Provide the (x, y) coordinate of the cell's center where the given text is located.  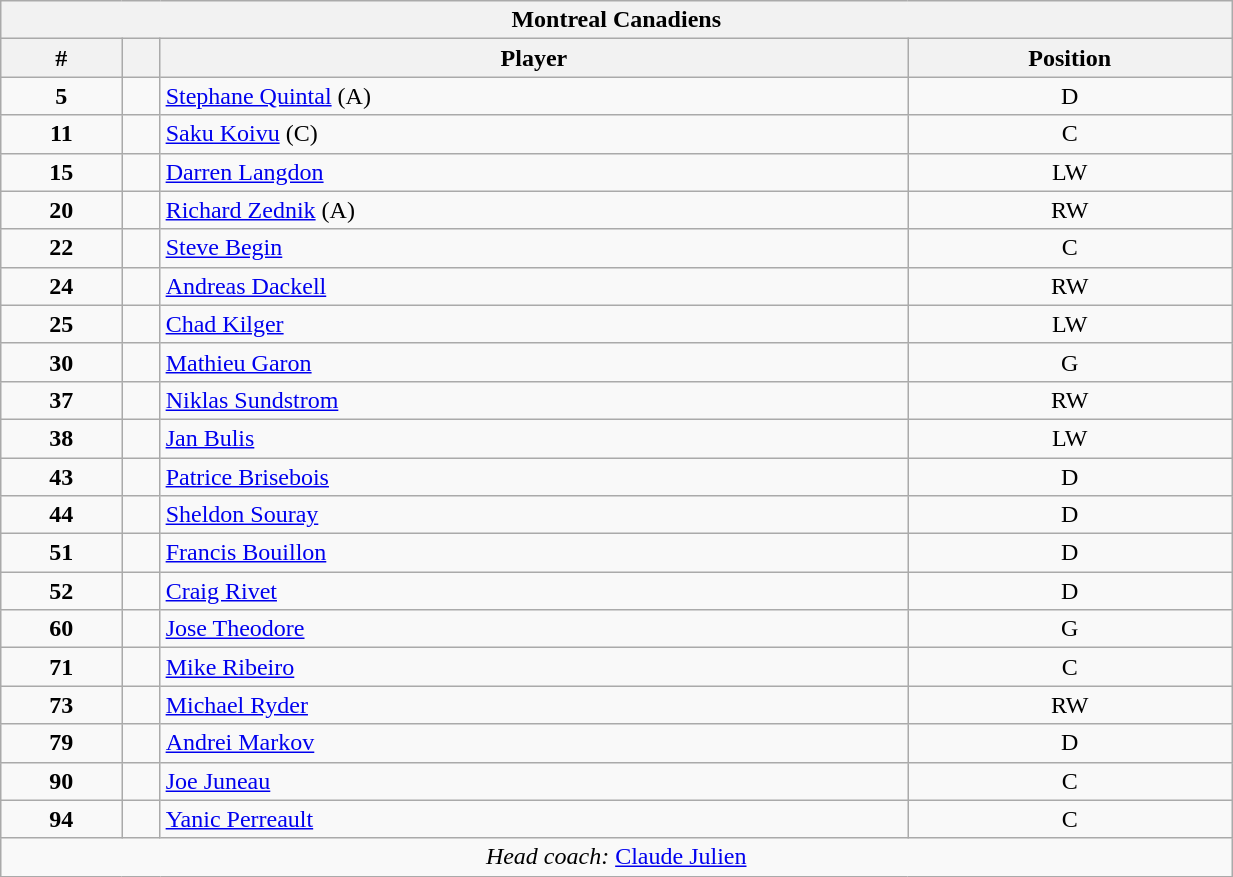
15 (62, 172)
90 (62, 781)
Mathieu Garon (534, 362)
94 (62, 819)
25 (62, 324)
60 (62, 629)
Jan Bulis (534, 438)
Head coach: Claude Julien (616, 857)
52 (62, 591)
24 (62, 286)
30 (62, 362)
44 (62, 515)
37 (62, 400)
Craig Rivet (534, 591)
Patrice Brisebois (534, 477)
22 (62, 248)
Niklas Sundstrom (534, 400)
Yanic Perreault (534, 819)
71 (62, 667)
Andrei Markov (534, 743)
Stephane Quintal (A) (534, 96)
Darren Langdon (534, 172)
11 (62, 134)
Jose Theodore (534, 629)
# (62, 58)
Steve Begin (534, 248)
Sheldon Souray (534, 515)
Player (534, 58)
Saku Koivu (C) (534, 134)
5 (62, 96)
Position (1070, 58)
Andreas Dackell (534, 286)
38 (62, 438)
Chad Kilger (534, 324)
73 (62, 705)
Montreal Canadiens (616, 20)
79 (62, 743)
51 (62, 553)
43 (62, 477)
Francis Bouillon (534, 553)
Richard Zednik (A) (534, 210)
20 (62, 210)
Michael Ryder (534, 705)
Joe Juneau (534, 781)
Mike Ribeiro (534, 667)
